Scan for the cell matching the given text and deliver its (x, y) coordinate at center. 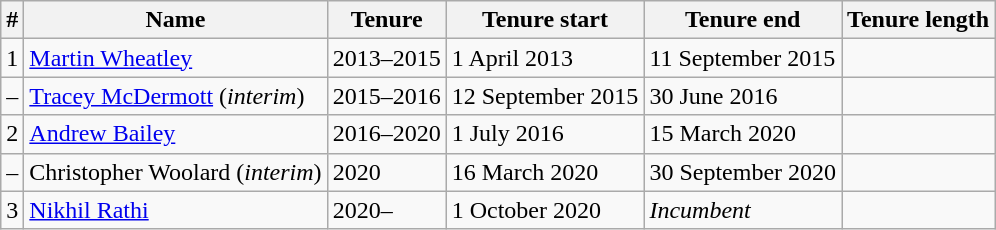
Christopher Woolard (interim) (176, 172)
Name (176, 20)
12 September 2015 (545, 96)
1 July 2016 (545, 134)
2020– (386, 210)
16 March 2020 (545, 172)
# (12, 20)
2013–2015 (386, 58)
2016–2020 (386, 134)
Tenure (386, 20)
2 (12, 134)
Tenure end (743, 20)
Incumbent (743, 210)
15 March 2020 (743, 134)
3 (12, 210)
2015–2016 (386, 96)
1 (12, 58)
Martin Wheatley (176, 58)
30 September 2020 (743, 172)
Tracey McDermott (interim) (176, 96)
Tenure start (545, 20)
1 April 2013 (545, 58)
1 October 2020 (545, 210)
Andrew Bailey (176, 134)
Tenure length (918, 20)
11 September 2015 (743, 58)
30 June 2016 (743, 96)
2020 (386, 172)
Nikhil Rathi (176, 210)
